Provide the [x, y] coordinate of the cell's center where the given text is located.  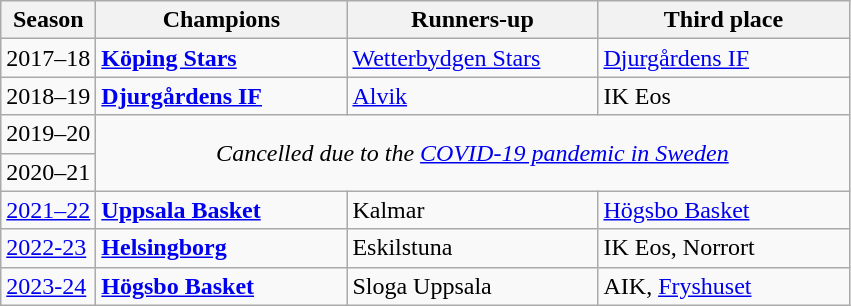
Third place [724, 20]
2022-23 [48, 248]
Alvik [472, 96]
Cancelled due to the COVID-19 pandemic in Sweden [472, 153]
Runners-up [472, 20]
Season [48, 20]
Sloga Uppsala [472, 286]
IK Eos, Norrort [724, 248]
2023-24 [48, 286]
Champions [222, 20]
Köping Stars [222, 58]
Uppsala Basket [222, 210]
Helsingborg [222, 248]
Wetterbydgen Stars [472, 58]
IK Eos [724, 96]
Eskilstuna [472, 248]
2018–19 [48, 96]
2020–21 [48, 172]
Kalmar [472, 210]
2019–20 [48, 134]
2017–18 [48, 58]
AIK, Fryshuset [724, 286]
2021–22 [48, 210]
